Capture the cell that displays the provided text and extract its [x, y] central coordinate. 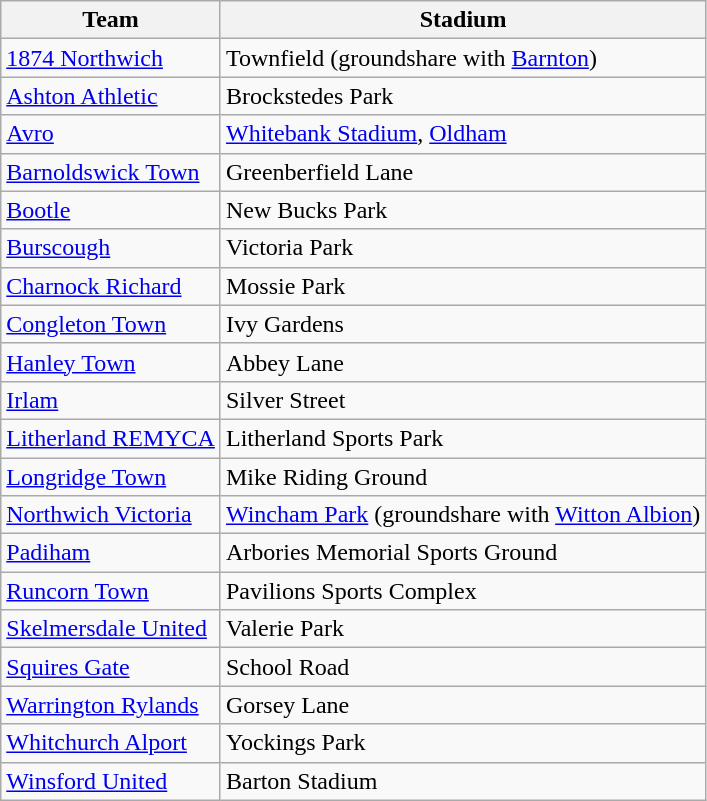
Pavilions Sports Complex [462, 591]
New Bucks Park [462, 210]
Wincham Park (groundshare with Witton Albion) [462, 515]
Squires Gate [111, 667]
Yockings Park [462, 743]
Whitchurch Alport [111, 743]
1874 Northwich [111, 58]
Congleton Town [111, 324]
Runcorn Town [111, 591]
Longridge Town [111, 477]
Hanley Town [111, 362]
Whitebank Stadium, Oldham [462, 134]
Townfield (groundshare with Barnton) [462, 58]
Skelmersdale United [111, 629]
Avro [111, 134]
Team [111, 20]
Victoria Park [462, 248]
Valerie Park [462, 629]
Greenberfield Lane [462, 172]
Charnock Richard [111, 286]
Winsford United [111, 781]
Ashton Athletic [111, 96]
School Road [462, 667]
Arbories Memorial Sports Ground [462, 553]
Litherland REMYCA [111, 438]
Barton Stadium [462, 781]
Northwich Victoria [111, 515]
Padiham [111, 553]
Irlam [111, 400]
Mossie Park [462, 286]
Burscough [111, 248]
Litherland Sports Park [462, 438]
Ivy Gardens [462, 324]
Abbey Lane [462, 362]
Warrington Rylands [111, 705]
Mike Riding Ground [462, 477]
Silver Street [462, 400]
Brockstedes Park [462, 96]
Barnoldswick Town [111, 172]
Stadium [462, 20]
Bootle [111, 210]
Gorsey Lane [462, 705]
